Identify which cell holds the provided text, then report its [X, Y] central coordinate. 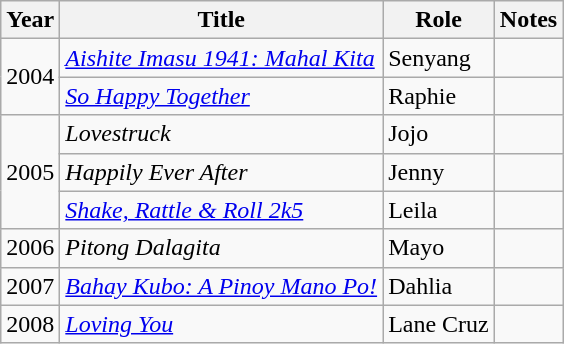
Notes [528, 20]
Jenny [439, 172]
Pitong Dalagita [222, 248]
Raphie [439, 96]
Jojo [439, 134]
Lane Cruz [439, 324]
2004 [30, 77]
Title [222, 20]
2005 [30, 172]
Bahay Kubo: A Pinoy Mano Po! [222, 286]
Shake, Rattle & Roll 2k5 [222, 210]
Leila [439, 210]
Role [439, 20]
Senyang [439, 58]
2008 [30, 324]
2006 [30, 248]
Loving You [222, 324]
Dahlia [439, 286]
2007 [30, 286]
Lovestruck [222, 134]
So Happy Together [222, 96]
Happily Ever After [222, 172]
Year [30, 20]
Mayo [439, 248]
Aishite Imasu 1941: Mahal Kita [222, 58]
